Find where the given text appears and provide that cell's center as [x, y] coordinate. 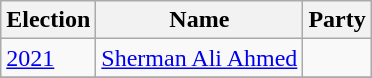
Party [337, 20]
Sherman Ali Ahmed [200, 58]
Name [200, 20]
2021 [48, 58]
Election [48, 20]
